For the text-containing cell, return its midpoint in (X, Y) coordinate format. 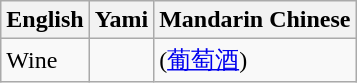
(葡萄酒) (255, 60)
Yami (121, 20)
Mandarin Chinese (255, 20)
English (45, 20)
Wine (45, 60)
